From the cell containing the given text, extract its center point as [x, y] coordinate. 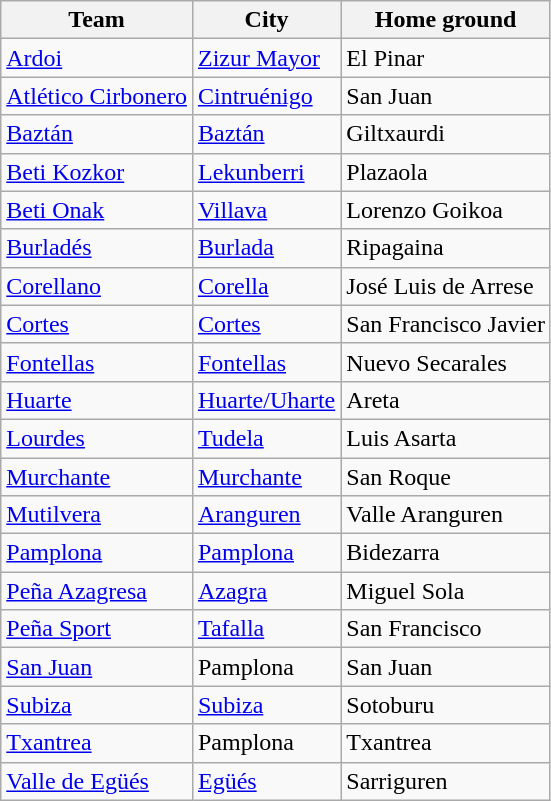
Peña Azagresa [97, 591]
Corellano [97, 286]
Giltxaurdi [446, 134]
Ripagaina [446, 248]
Zizur Mayor [266, 58]
Nuevo Secarales [446, 362]
Luis Asarta [446, 438]
Beti Onak [97, 210]
Ardoi [97, 58]
Areta [446, 400]
Corella [266, 286]
Beti Kozkor [97, 172]
Lourdes [97, 438]
City [266, 20]
Mutilvera [97, 515]
San Francisco [446, 629]
Team [97, 20]
Peña Sport [97, 629]
Bidezarra [446, 553]
Plazaola [446, 172]
Huarte/Uharte [266, 400]
Egüés [266, 781]
Sotoburu [446, 705]
Atlético Cirbonero [97, 96]
San Roque [446, 477]
Tafalla [266, 629]
Cintruénigo [266, 96]
Villava [266, 210]
San Francisco Javier [446, 324]
Tudela [266, 438]
Miguel Sola [446, 591]
Burladés [97, 248]
Burlada [266, 248]
Home ground [446, 20]
José Luis de Arrese [446, 286]
Azagra [266, 591]
Valle Aranguren [446, 515]
Valle de Egüés [97, 781]
El Pinar [446, 58]
Lekunberri [266, 172]
Aranguren [266, 515]
Sarriguren [446, 781]
Lorenzo Goikoa [446, 210]
Huarte [97, 400]
